Output the [x, y] coordinate of the center of the cell containing the given text.  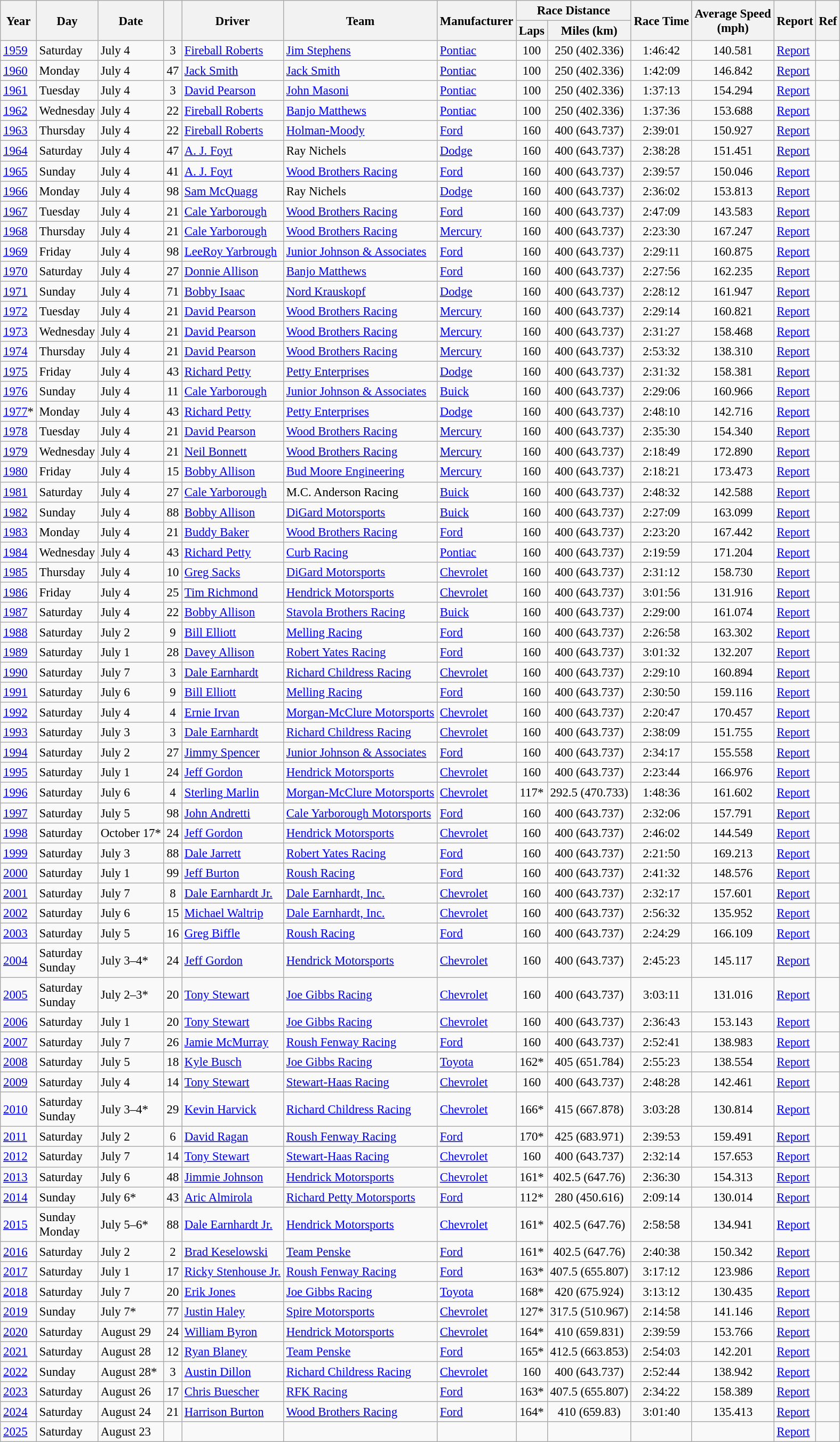
Neil Bonnett [233, 452]
Dale Jarrett [233, 853]
1973 [19, 331]
2:23:20 [661, 532]
2:45:23 [661, 960]
3:03:28 [661, 1110]
2021 [19, 1352]
2:48:32 [661, 492]
2:30:50 [661, 692]
8 [173, 893]
Chris Buescher [233, 1392]
170.457 [733, 713]
160.875 [733, 251]
2011 [19, 1137]
John Masoni [361, 91]
1:37:36 [661, 111]
1984 [19, 552]
170* [532, 1137]
160.966 [733, 392]
William Byron [233, 1332]
142.461 [733, 1082]
2:34:22 [661, 1392]
48 [173, 1177]
167.442 [733, 532]
1:46:42 [661, 51]
Manufacturer [476, 20]
2007 [19, 1042]
160.894 [733, 673]
1988 [19, 632]
292.5 (470.733) [589, 793]
2:31:12 [661, 572]
280 (450.616) [589, 1197]
Race Time [661, 20]
2017 [19, 1272]
1983 [19, 532]
134.941 [733, 1224]
161.074 [733, 612]
135.413 [733, 1412]
2:32:17 [661, 893]
2:54:03 [661, 1352]
157.791 [733, 813]
Driver [233, 20]
26 [173, 1042]
Curb Racing [361, 552]
August 23 [131, 1432]
1974 [19, 352]
1977* [19, 412]
2:20:47 [661, 713]
RFK Racing [361, 1392]
2:32:06 [661, 813]
2:27:56 [661, 272]
2:36:30 [661, 1177]
2005 [19, 994]
Miles (km) [589, 31]
117* [532, 793]
August 26 [131, 1392]
6 [173, 1137]
161.947 [733, 291]
166* [532, 1110]
Race Distance [574, 11]
2:28:12 [661, 291]
2:31:27 [661, 331]
Team [361, 20]
August 29 [131, 1332]
1979 [19, 452]
2:48:28 [661, 1082]
2:39:59 [661, 1332]
Holman-Moody [361, 131]
2:39:53 [661, 1137]
Jeff Burton [233, 873]
158.389 [733, 1392]
157.601 [733, 893]
Aric Almirola [233, 1197]
154.294 [733, 91]
Cale Yarborough Motorsports [361, 813]
2000 [19, 873]
2001 [19, 893]
Day [67, 20]
2:38:28 [661, 151]
144.549 [733, 833]
Laps [532, 31]
2:29:00 [661, 612]
172.890 [733, 452]
135.952 [733, 913]
1996 [19, 793]
2:47:09 [661, 211]
2008 [19, 1062]
10 [173, 572]
173.473 [733, 472]
2:24:29 [661, 933]
3:01:56 [661, 592]
John Andretti [233, 813]
159.491 [733, 1137]
2:23:44 [661, 773]
162.235 [733, 272]
130.814 [733, 1110]
M.C. Anderson Racing [361, 492]
157.653 [733, 1157]
167.247 [733, 231]
Ricky Stenhouse Jr. [233, 1272]
2:40:38 [661, 1252]
Davey Allison [233, 652]
2:26:58 [661, 632]
1989 [19, 652]
Harrison Burton [233, 1412]
168* [532, 1292]
2016 [19, 1252]
166.976 [733, 773]
2:36:43 [661, 1022]
Year [19, 20]
1982 [19, 512]
1960 [19, 71]
2013 [19, 1177]
151.755 [733, 732]
153.143 [733, 1022]
2:18:49 [661, 452]
August 28 [131, 1352]
1966 [19, 191]
138.310 [733, 352]
Bud Moore Engineering [361, 472]
Stavola Brothers Racing [361, 612]
154.340 [733, 432]
2020 [19, 1332]
2002 [19, 913]
2:56:32 [661, 913]
112* [532, 1197]
1995 [19, 773]
132.207 [733, 652]
2022 [19, 1372]
2014 [19, 1197]
1:48:36 [661, 793]
77 [173, 1312]
Richard Petty Motorsports [361, 1197]
1962 [19, 111]
Nord Krauskopf [361, 291]
2:21:50 [661, 853]
Ernie Irvan [233, 713]
1986 [19, 592]
2:41:32 [661, 873]
Kevin Harvick [233, 1110]
Brad Keselowski [233, 1252]
1994 [19, 753]
2010 [19, 1110]
2:14:58 [661, 1312]
123.986 [733, 1272]
29 [173, 1110]
3:01:40 [661, 1412]
2:46:02 [661, 833]
Erik Jones [233, 1292]
141.146 [733, 1312]
153.813 [733, 191]
2009 [19, 1082]
420 (675.924) [589, 1292]
2:52:41 [661, 1042]
3:13:12 [661, 1292]
2019 [19, 1312]
138.942 [733, 1372]
138.983 [733, 1042]
1981 [19, 492]
1963 [19, 131]
410 (659.831) [589, 1332]
1968 [19, 231]
1985 [19, 572]
130.014 [733, 1197]
1975 [19, 372]
Jim Stephens [361, 51]
1990 [19, 673]
2003 [19, 933]
Kyle Busch [233, 1062]
158.468 [733, 331]
166.109 [733, 933]
Jimmie Johnson [233, 1177]
1993 [19, 732]
Ryan Blaney [233, 1352]
October 17* [131, 833]
153.688 [733, 111]
131.016 [733, 994]
2:32:14 [661, 1157]
412.5 (663.853) [589, 1352]
2:58:58 [661, 1224]
1992 [19, 713]
SundayMonday [67, 1224]
171.204 [733, 552]
1980 [19, 472]
138.554 [733, 1062]
Donnie Allison [233, 272]
2:29:11 [661, 251]
1959 [19, 51]
July 2–3* [131, 994]
Greg Biffle [233, 933]
2004 [19, 960]
2018 [19, 1292]
163.302 [733, 632]
2006 [19, 1022]
2:48:10 [661, 412]
Austin Dillon [233, 1372]
2:39:57 [661, 171]
2:39:01 [661, 131]
1967 [19, 211]
146.842 [733, 71]
11 [173, 392]
142.588 [733, 492]
28 [173, 652]
2:27:09 [661, 512]
Jimmy Spencer [233, 753]
Spire Motorsports [361, 1312]
169.213 [733, 853]
July 6* [131, 1197]
1964 [19, 151]
2:53:32 [661, 352]
1978 [19, 432]
1965 [19, 171]
1999 [19, 853]
2:52:44 [661, 1372]
405 (651.784) [589, 1062]
148.576 [733, 873]
Date [131, 20]
1:42:09 [661, 71]
2:35:30 [661, 432]
163.099 [733, 512]
July 5–6* [131, 1224]
140.581 [733, 51]
2:38:09 [661, 732]
12 [173, 1352]
Buddy Baker [233, 532]
David Ragan [233, 1137]
2:29:10 [661, 673]
Greg Sacks [233, 572]
2023 [19, 1392]
July 7* [131, 1312]
154.313 [733, 1177]
145.117 [733, 960]
151.451 [733, 151]
143.583 [733, 211]
41 [173, 171]
2024 [19, 1412]
1970 [19, 272]
2025 [19, 1432]
1:37:13 [661, 91]
LeeRoy Yarbrough [233, 251]
1971 [19, 291]
425 (683.971) [589, 1137]
159.116 [733, 692]
Bobby Isaac [233, 291]
150.342 [733, 1252]
August 24 [131, 1412]
1961 [19, 91]
Justin Haley [233, 1312]
2:19:59 [661, 552]
2:36:02 [661, 191]
Tim Richmond [233, 592]
Michael Waltrip [233, 913]
127* [532, 1312]
1987 [19, 612]
2:18:21 [661, 472]
162* [532, 1062]
18 [173, 1062]
165* [532, 1352]
415 (667.878) [589, 1110]
2:34:17 [661, 753]
71 [173, 291]
Ref [828, 20]
2012 [19, 1157]
161.602 [733, 793]
317.5 (510.967) [589, 1312]
2:09:14 [661, 1197]
2:23:30 [661, 231]
3:17:12 [661, 1272]
25 [173, 592]
153.766 [733, 1332]
2:29:06 [661, 392]
155.558 [733, 753]
160.821 [733, 312]
131.916 [733, 592]
Sterling Marlin [233, 793]
16 [173, 933]
150.046 [733, 171]
1969 [19, 251]
3:01:32 [661, 652]
3:03:11 [661, 994]
Sam McQuagg [233, 191]
142.716 [733, 412]
2:55:23 [661, 1062]
Jamie McMurray [233, 1042]
99 [173, 873]
130.435 [733, 1292]
2 [173, 1252]
1997 [19, 813]
1972 [19, 312]
1976 [19, 392]
2:31:32 [661, 372]
158.381 [733, 372]
142.201 [733, 1352]
150.927 [733, 131]
2015 [19, 1224]
410 (659.83) [589, 1412]
1998 [19, 833]
2:29:14 [661, 312]
Average Speed(mph) [733, 20]
1991 [19, 692]
158.730 [733, 572]
August 28* [131, 1372]
